Extract the (X, Y) coordinate from the center of the cell holding the provided text.  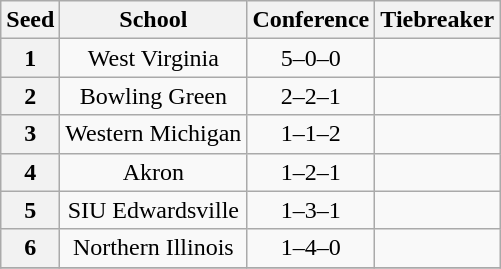
5–0–0 (311, 58)
1–2–1 (311, 172)
Western Michigan (154, 134)
SIU Edwardsville (154, 210)
4 (30, 172)
School (154, 20)
Tiebreaker (438, 20)
6 (30, 248)
1–3–1 (311, 210)
2–2–1 (311, 96)
3 (30, 134)
West Virginia (154, 58)
1–4–0 (311, 248)
Akron (154, 172)
1 (30, 58)
Seed (30, 20)
5 (30, 210)
Northern Illinois (154, 248)
1–1–2 (311, 134)
2 (30, 96)
Conference (311, 20)
Bowling Green (154, 96)
